Return the [X, Y] coordinate for the center point of the cell that contains the specified text.  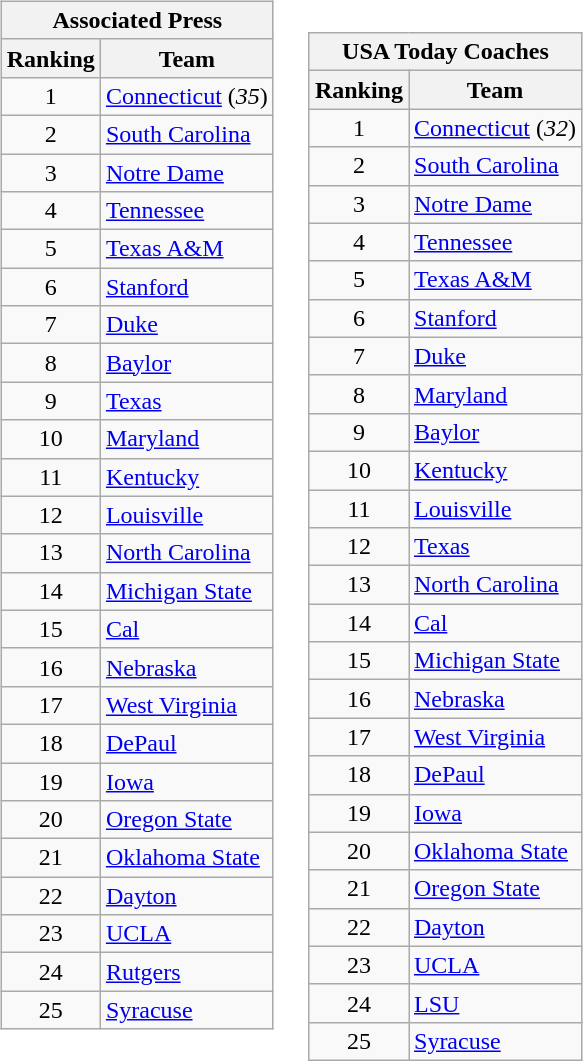
Connecticut (32) [494, 128]
LSU [494, 1003]
USA Today Coaches [445, 52]
Connecticut (35) [186, 96]
Rutgers [186, 972]
Associated Press [137, 20]
